Determine the (X, Y) coordinate at the center of the cell enclosing the given text.  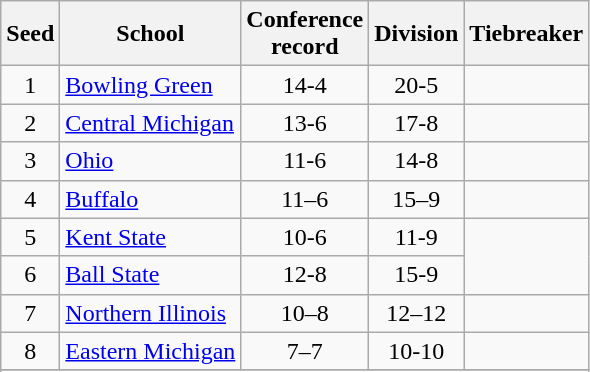
14-8 (416, 161)
5 (30, 237)
Buffalo (150, 199)
Ohio (150, 161)
17-8 (416, 123)
2 (30, 123)
10-10 (416, 351)
20-5 (416, 85)
Central Michigan (150, 123)
11–6 (305, 199)
3 (30, 161)
Tiebreaker (526, 34)
11-6 (305, 161)
11-9 (416, 237)
10-6 (305, 237)
School (150, 34)
Northern Illinois (150, 313)
15–9 (416, 199)
7 (30, 313)
Ball State (150, 275)
15-9 (416, 275)
Conferencerecord (305, 34)
12-8 (305, 275)
14-4 (305, 85)
Kent State (150, 237)
Seed (30, 34)
Division (416, 34)
Eastern Michigan (150, 351)
10–8 (305, 313)
13-6 (305, 123)
1 (30, 85)
8 (30, 351)
4 (30, 199)
7–7 (305, 351)
Bowling Green (150, 85)
12–12 (416, 313)
6 (30, 275)
